Detect which cell encompasses the target text, then output its [x, y] center coordinate. 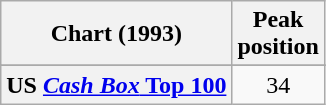
Chart (1993) [116, 34]
Peakposition [278, 34]
34 [278, 85]
US Cash Box Top 100 [116, 85]
